Extract the [x, y] coordinate from the center of the cell holding the provided text.  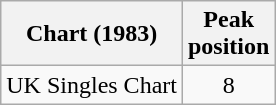
Peakposition [228, 34]
8 [228, 85]
UK Singles Chart [92, 85]
Chart (1983) [92, 34]
